Search for the cell housing the specified text and yield its (X, Y) center coordinate. 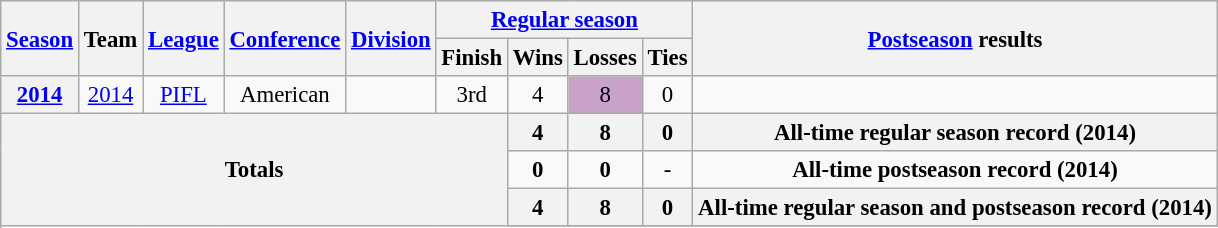
Ties (668, 58)
Conference (285, 38)
Finish (472, 58)
League (184, 38)
Season (40, 38)
Totals (254, 170)
Team (110, 38)
3rd (472, 95)
Wins (538, 58)
Regular season (564, 20)
All-time regular season record (2014) (955, 133)
Division (391, 38)
Postseason results (955, 38)
PIFL (184, 95)
American (285, 95)
All-time regular season and postseason record (2014) (955, 208)
Losses (605, 58)
- (668, 170)
All-time postseason record (2014) (955, 170)
